Determine the [x, y] coordinate at the center of the cell enclosing the given text.  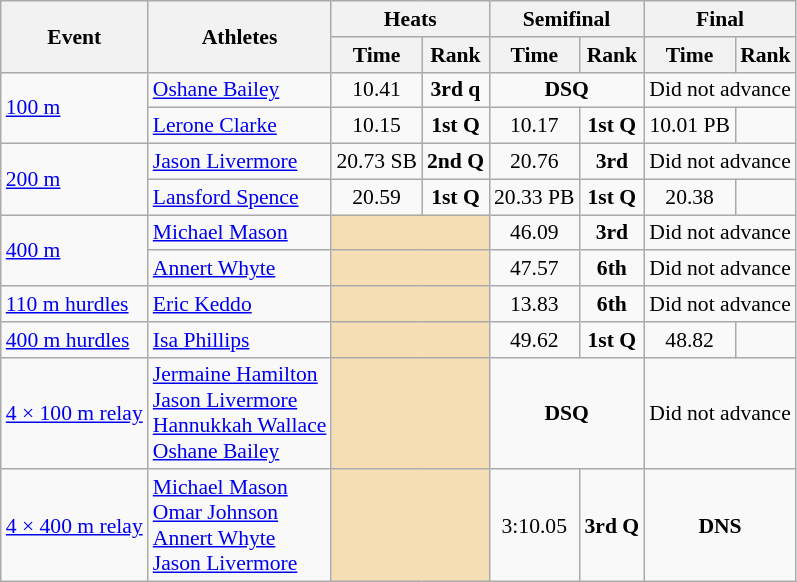
46.09 [534, 233]
4 × 400 m relay [74, 526]
Oshane Bailey [240, 90]
13.83 [534, 304]
49.62 [534, 340]
400 m hurdles [74, 340]
20.59 [376, 197]
200 m [74, 180]
10.15 [376, 126]
Michael Mason [240, 233]
Jermaine HamiltonJason LivermoreHannukkah WallaceOshane Bailey [240, 413]
Semifinal [566, 19]
110 m hurdles [74, 304]
20.33 PB [534, 197]
20.76 [534, 162]
3rd Q [612, 526]
10.41 [376, 90]
400 m [74, 250]
Final [720, 19]
Michael MasonOmar JohnsonAnnert WhyteJason Livermore [240, 526]
4 × 100 m relay [74, 413]
Lerone Clarke [240, 126]
47.57 [534, 269]
3rd q [456, 90]
Annert Whyte [240, 269]
Isa Phillips [240, 340]
Athletes [240, 36]
Event [74, 36]
Heats [410, 19]
Lansford Spence [240, 197]
10.01 PB [690, 126]
DNS [720, 526]
3:10.05 [534, 526]
20.38 [690, 197]
100 m [74, 108]
20.73 SB [376, 162]
48.82 [690, 340]
Jason Livermore [240, 162]
10.17 [534, 126]
Eric Keddo [240, 304]
2nd Q [456, 162]
